Identify which cell holds the provided text, then report its (x, y) central coordinate. 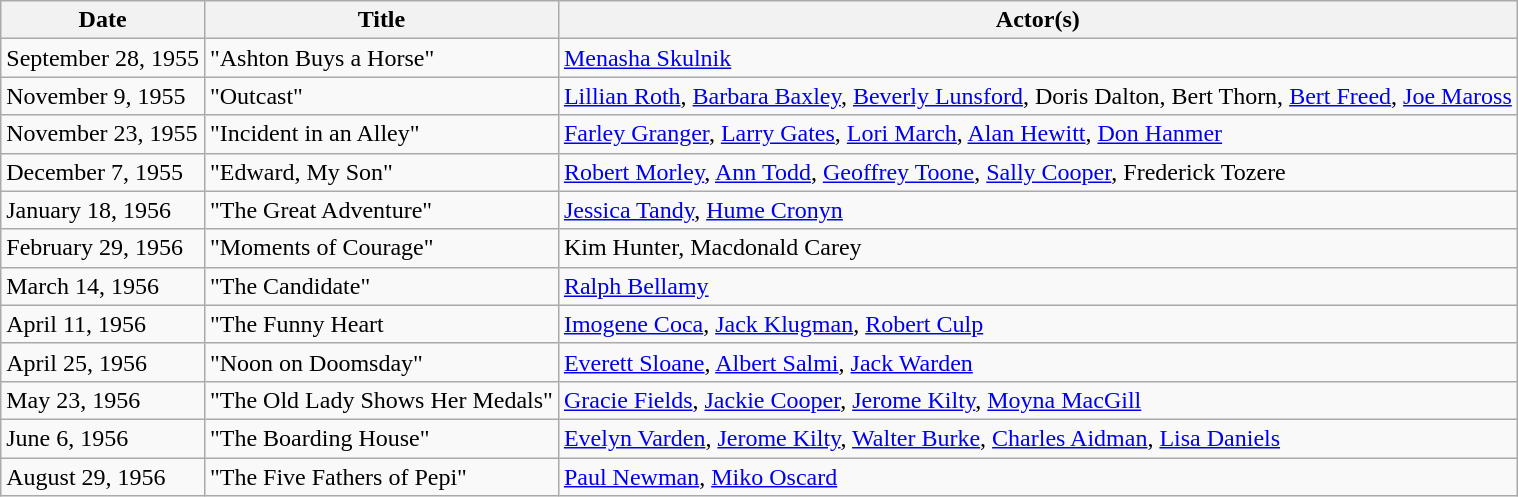
"The Old Lady Shows Her Medals" (381, 400)
August 29, 1956 (103, 477)
Kim Hunter, Macdonald Carey (1038, 248)
Jessica Tandy, Hume Cronyn (1038, 210)
Everett Sloane, Albert Salmi, Jack Warden (1038, 362)
Title (381, 20)
"Incident in an Alley" (381, 134)
"Noon on Doomsday" (381, 362)
February 29, 1956 (103, 248)
December 7, 1955 (103, 172)
January 18, 1956 (103, 210)
June 6, 1956 (103, 438)
Lillian Roth, Barbara Baxley, Beverly Lunsford, Doris Dalton, Bert Thorn, Bert Freed, Joe Maross (1038, 96)
Paul Newman, Miko Oscard (1038, 477)
Evelyn Varden, Jerome Kilty, Walter Burke, Charles Aidman, Lisa Daniels (1038, 438)
April 25, 1956 (103, 362)
April 11, 1956 (103, 324)
Robert Morley, Ann Todd, Geoffrey Toone, Sally Cooper, Frederick Tozere (1038, 172)
November 9, 1955 (103, 96)
"The Great Adventure" (381, 210)
Ralph Bellamy (1038, 286)
May 23, 1956 (103, 400)
Imogene Coca, Jack Klugman, Robert Culp (1038, 324)
Date (103, 20)
"Moments of Courage" (381, 248)
Menasha Skulnik (1038, 58)
November 23, 1955 (103, 134)
Gracie Fields, Jackie Cooper, Jerome Kilty, Moyna MacGill (1038, 400)
September 28, 1955 (103, 58)
"The Funny Heart (381, 324)
Farley Granger, Larry Gates, Lori March, Alan Hewitt, Don Hanmer (1038, 134)
"Ashton Buys a Horse" (381, 58)
Actor(s) (1038, 20)
"The Five Fathers of Pepi" (381, 477)
"The Candidate" (381, 286)
March 14, 1956 (103, 286)
"Outcast" (381, 96)
"The Boarding House" (381, 438)
"Edward, My Son" (381, 172)
